Return the (x, y) coordinate for the center point of the cell that contains the specified text.  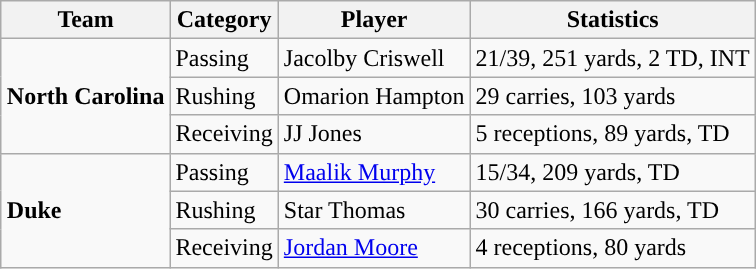
North Carolina (86, 96)
JJ Jones (374, 134)
Maalik Murphy (374, 172)
Duke (86, 210)
21/39, 251 yards, 2 TD, INT (612, 58)
Jacolby Criswell (374, 58)
5 receptions, 89 yards, TD (612, 134)
4 receptions, 80 yards (612, 248)
Star Thomas (374, 210)
Player (374, 20)
Statistics (612, 20)
Omarion Hampton (374, 96)
Team (86, 20)
15/34, 209 yards, TD (612, 172)
Jordan Moore (374, 248)
29 carries, 103 yards (612, 96)
Category (224, 20)
30 carries, 166 yards, TD (612, 210)
